Output the [x, y] coordinate of the center of the cell containing the given text.  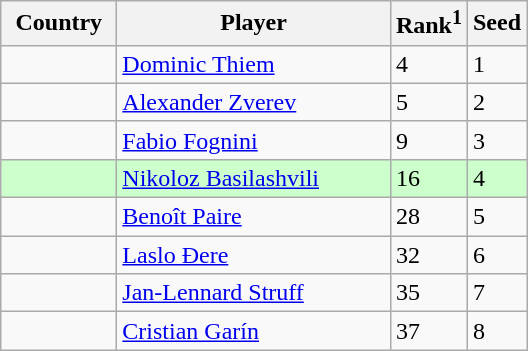
7 [496, 293]
Cristian Garín [254, 331]
2 [496, 102]
28 [428, 217]
9 [428, 140]
6 [496, 255]
16 [428, 178]
32 [428, 255]
3 [496, 140]
Rank1 [428, 24]
Fabio Fognini [254, 140]
8 [496, 331]
Dominic Thiem [254, 64]
Alexander Zverev [254, 102]
Country [59, 24]
Jan-Lennard Struff [254, 293]
Seed [496, 24]
Player [254, 24]
37 [428, 331]
35 [428, 293]
Laslo Đere [254, 255]
Benoît Paire [254, 217]
1 [496, 64]
Nikoloz Basilashvili [254, 178]
